Determine the [x, y] coordinate at the center of the cell enclosing the given text.  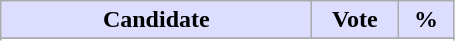
% [426, 20]
Vote [355, 20]
Candidate [156, 20]
